Provide the (x, y) coordinate of the cell's center where the given text is located.  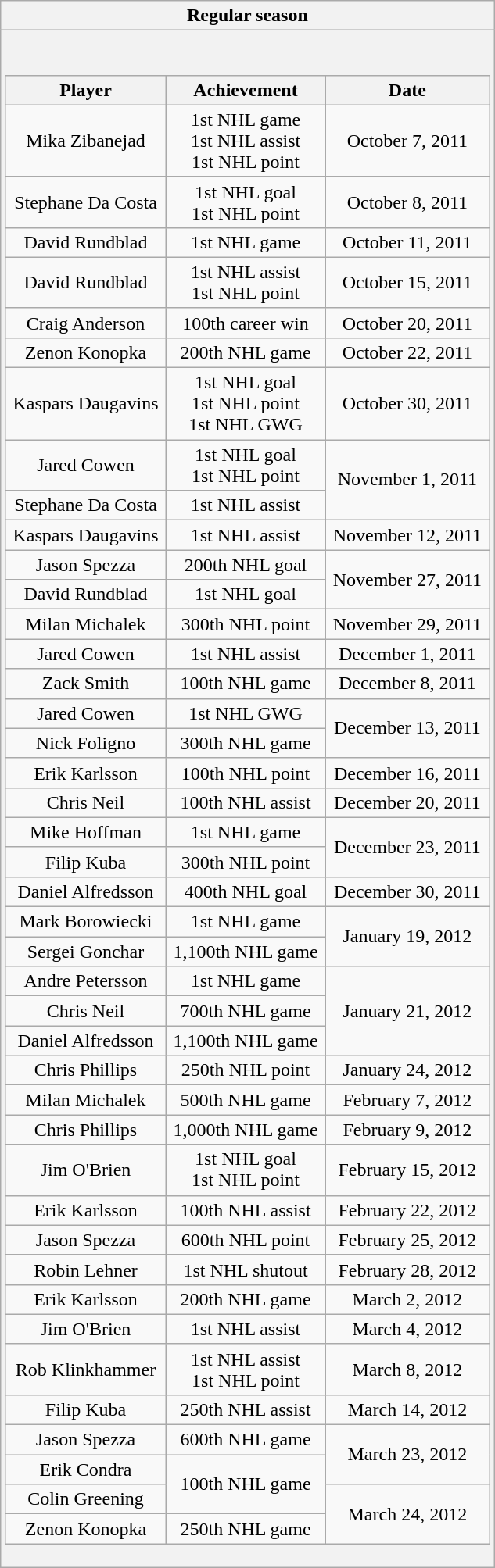
1st NHL shutout (246, 1270)
Craig Anderson (86, 323)
250th NHL assist (246, 1409)
Date (407, 90)
Rob Klinkhammer (86, 1369)
250th NHL point (246, 1070)
October 8, 2011 (407, 202)
Andre Petersson (86, 981)
November 1, 2011 (407, 480)
400th NHL goal (246, 891)
November 29, 2011 (407, 624)
December 16, 2011 (407, 773)
Colin Greening (86, 1499)
March 23, 2012 (407, 1455)
200th NHL goal (246, 565)
1st NHL goal1st NHL point1st NHL GWG (246, 404)
1st NHL GWG (246, 713)
February 28, 2012 (407, 1270)
Achievement (246, 90)
February 15, 2012 (407, 1170)
October 15, 2011 (407, 283)
January 21, 2012 (407, 1011)
Zack Smith (86, 684)
March 8, 2012 (407, 1369)
1st NHL goal (246, 595)
February 22, 2012 (407, 1210)
October 11, 2011 (407, 242)
Player (86, 90)
February 9, 2012 (407, 1130)
Robin Lehner (86, 1270)
November 27, 2011 (407, 580)
December 13, 2011 (407, 728)
600th NHL game (246, 1440)
1st NHL game1st NHL assist1st NHL point (246, 141)
100th career win (246, 323)
Nick Foligno (86, 743)
October 22, 2011 (407, 352)
December 23, 2011 (407, 847)
December 8, 2011 (407, 684)
October 30, 2011 (407, 404)
March 2, 2012 (407, 1299)
1st NHL goal 1st NHL point (246, 1170)
March 14, 2012 (407, 1409)
November 12, 2011 (407, 535)
December 30, 2011 (407, 891)
Erik Condra (86, 1470)
December 1, 2011 (407, 654)
100th NHL point (246, 773)
March 24, 2012 (407, 1514)
January 19, 2012 (407, 937)
October 7, 2011 (407, 141)
December 20, 2011 (407, 802)
March 4, 2012 (407, 1329)
500th NHL game (246, 1100)
February 7, 2012 (407, 1100)
Mike Hoffman (86, 832)
700th NHL game (246, 1011)
Mark Borowiecki (86, 922)
Mika Zibanejad (86, 141)
1,000th NHL game (246, 1130)
250th NHL game (246, 1529)
Regular season (247, 16)
January 24, 2012 (407, 1070)
300th NHL game (246, 743)
Sergei Gonchar (86, 952)
600th NHL point (246, 1240)
February 25, 2012 (407, 1240)
October 20, 2011 (407, 323)
